Return [x, y] of the center of cell containing provided text 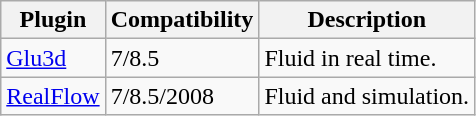
Glu3d [53, 58]
7/8.5 [182, 58]
Fluid and simulation. [367, 96]
RealFlow [53, 96]
7/8.5/2008 [182, 96]
Description [367, 20]
Fluid in real time. [367, 58]
Plugin [53, 20]
Compatibility [182, 20]
